Provide the [x, y] coordinate of the cell's center where the given text is located.  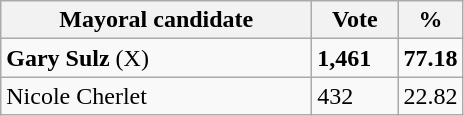
Vote [355, 20]
Gary Sulz (X) [156, 58]
Mayoral candidate [156, 20]
% [430, 20]
1,461 [355, 58]
77.18 [430, 58]
22.82 [430, 96]
Nicole Cherlet [156, 96]
432 [355, 96]
